For the text-containing cell, return its midpoint in [X, Y] coordinate format. 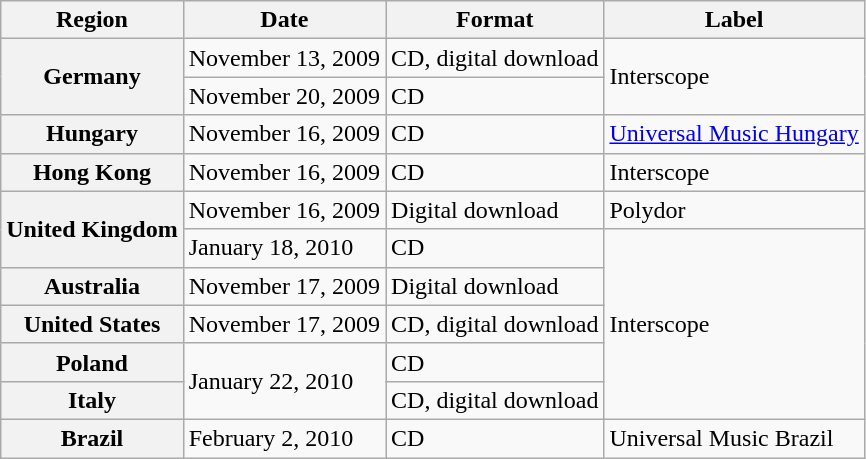
Label [734, 20]
November 20, 2009 [284, 96]
Region [92, 20]
Germany [92, 77]
February 2, 2010 [284, 438]
Date [284, 20]
Australia [92, 286]
United States [92, 324]
Hungary [92, 134]
Hong Kong [92, 172]
United Kingdom [92, 229]
Polydor [734, 210]
Poland [92, 362]
January 18, 2010 [284, 248]
Brazil [92, 438]
Italy [92, 400]
November 13, 2009 [284, 58]
Universal Music Brazil [734, 438]
January 22, 2010 [284, 381]
Format [495, 20]
Universal Music Hungary [734, 134]
